Locate the cell with the specified text and output its (X, Y) center coordinate. 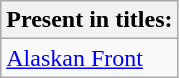
Present in titles: (90, 20)
Alaskan Front (90, 58)
